From the cell containing the given text, extract its center point as [X, Y] coordinate. 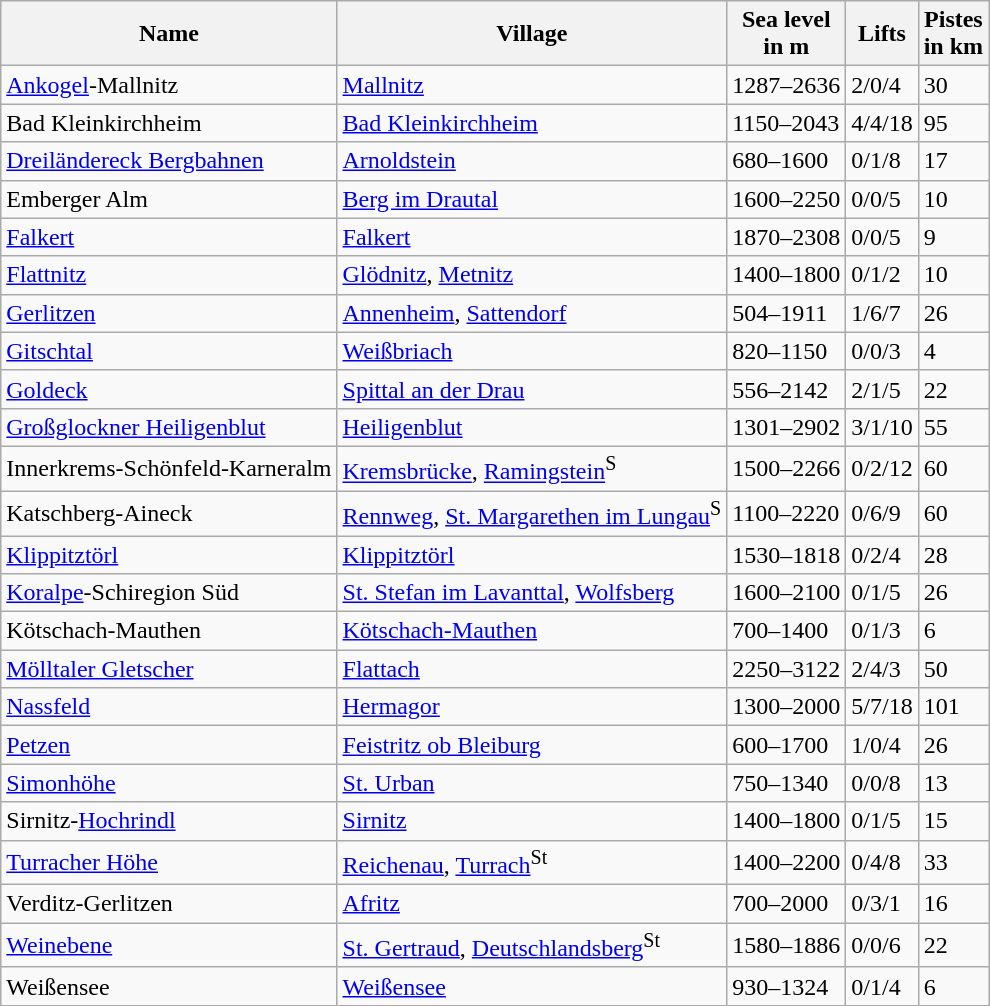
Name [169, 34]
Mölltaler Gletscher [169, 669]
Berg im Drautal [532, 199]
Koralpe-Schiregion Süd [169, 593]
600–1700 [786, 745]
1150–2043 [786, 123]
101 [953, 707]
Pistesin km [953, 34]
0/4/8 [882, 862]
0/0/3 [882, 351]
17 [953, 161]
0/0/8 [882, 783]
Mallnitz [532, 85]
Afritz [532, 904]
556–2142 [786, 389]
2/4/3 [882, 669]
Hermagor [532, 707]
3/1/10 [882, 427]
Annenheim, Sattendorf [532, 313]
820–1150 [786, 351]
1870–2308 [786, 237]
Goldeck [169, 389]
2/0/4 [882, 85]
1287–2636 [786, 85]
Sea levelin m [786, 34]
1100–2220 [786, 514]
St. Urban [532, 783]
Village [532, 34]
Turracher Höhe [169, 862]
680–1600 [786, 161]
15 [953, 821]
1300–2000 [786, 707]
Katschberg-Aineck [169, 514]
0/2/12 [882, 468]
1600–2100 [786, 593]
Großglockner Heiligenblut [169, 427]
Simonhöhe [169, 783]
Lifts [882, 34]
9 [953, 237]
0/3/1 [882, 904]
1400–2200 [786, 862]
95 [953, 123]
St. Stefan im Lavanttal, Wolfsberg [532, 593]
700–1400 [786, 631]
Sirnitz [532, 821]
Arnoldstein [532, 161]
0/1/2 [882, 275]
Gerlitzen [169, 313]
Nassfeld [169, 707]
Dreiländereck Bergbahnen [169, 161]
55 [953, 427]
Ankogel-Mallnitz [169, 85]
2/1/5 [882, 389]
Weinebene [169, 946]
504–1911 [786, 313]
0/1/4 [882, 986]
Petzen [169, 745]
Flattach [532, 669]
Reichenau, TurrachSt [532, 862]
Innerkrems-Schönfeld-Karneralm [169, 468]
1600–2250 [786, 199]
1580–1886 [786, 946]
Sirnitz-Hochrindl [169, 821]
Verditz-Gerlitzen [169, 904]
Weißbriach [532, 351]
Emberger Alm [169, 199]
Kremsbrücke, RamingsteinS [532, 468]
16 [953, 904]
50 [953, 669]
1530–1818 [786, 555]
0/2/4 [882, 555]
Gitschtal [169, 351]
Feistritz ob Bleiburg [532, 745]
St. Gertraud, DeutschlandsbergSt [532, 946]
28 [953, 555]
Rennweg, St. Margarethen im LungauS [532, 514]
13 [953, 783]
4 [953, 351]
2250–3122 [786, 669]
Glödnitz, Metnitz [532, 275]
Flattnitz [169, 275]
0/0/6 [882, 946]
0/1/3 [882, 631]
0/6/9 [882, 514]
1/6/7 [882, 313]
1301–2902 [786, 427]
1/0/4 [882, 745]
5/7/18 [882, 707]
750–1340 [786, 783]
700–2000 [786, 904]
930–1324 [786, 986]
4/4/18 [882, 123]
0/1/8 [882, 161]
Spittal an der Drau [532, 389]
Heiligenblut [532, 427]
33 [953, 862]
30 [953, 85]
1500–2266 [786, 468]
